Detect which cell encompasses the target text, then output its (x, y) center coordinate. 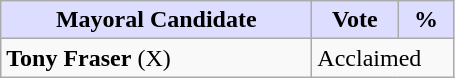
Mayoral Candidate (156, 20)
% (426, 20)
Tony Fraser (X) (156, 58)
Acclaimed (383, 58)
Vote (355, 20)
